Detect which cell encompasses the target text, then output its [x, y] center coordinate. 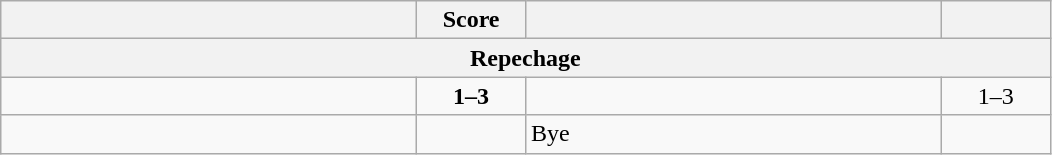
Score [472, 20]
Bye [733, 134]
Repechage [526, 58]
